Search for the cell housing the specified text and yield its (x, y) center coordinate. 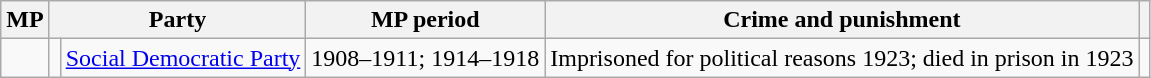
Party (178, 20)
Crime and punishment (842, 20)
MP (25, 20)
1908–1911; 1914–1918 (426, 58)
Imprisoned for political reasons 1923; died in prison in 1923 (842, 58)
Social Democratic Party (183, 58)
MP period (426, 20)
